Search for the cell housing the specified text and yield its (x, y) center coordinate. 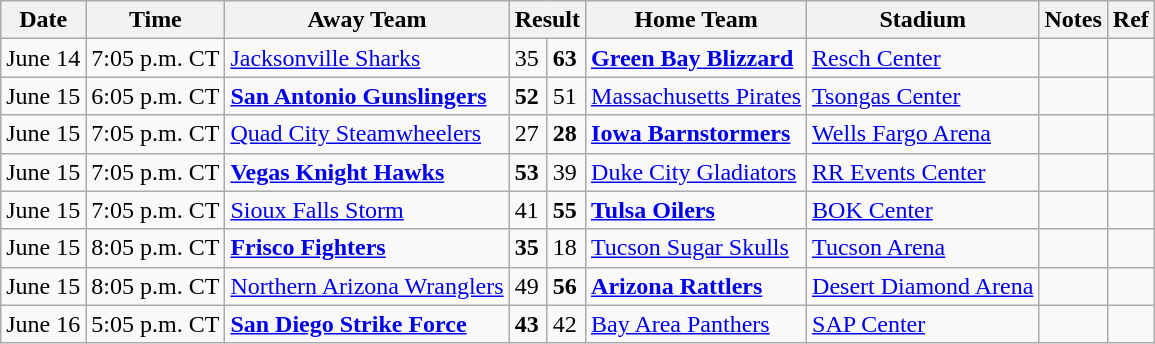
43 (528, 324)
Arizona Rattlers (696, 286)
Jacksonville Sharks (367, 58)
Tsongas Center (923, 96)
42 (566, 324)
Sioux Falls Storm (367, 210)
Stadium (923, 20)
Notes (1073, 20)
San Diego Strike Force (367, 324)
Date (44, 20)
Desert Diamond Arena (923, 286)
Frisco Fighters (367, 248)
28 (566, 134)
41 (528, 210)
June 16 (44, 324)
6:05 p.m. CT (156, 96)
Iowa Barnstormers (696, 134)
Tulsa Oilers (696, 210)
Resch Center (923, 58)
Northern Arizona Wranglers (367, 286)
27 (528, 134)
52 (528, 96)
Wells Fargo Arena (923, 134)
Bay Area Panthers (696, 324)
Away Team (367, 20)
Home Team (696, 20)
RR Events Center (923, 172)
Ref (1130, 20)
Duke City Gladiators (696, 172)
June 14 (44, 58)
5:05 p.m. CT (156, 324)
63 (566, 58)
51 (566, 96)
SAP Center (923, 324)
Time (156, 20)
Result (547, 20)
Tucson Arena (923, 248)
San Antonio Gunslingers (367, 96)
39 (566, 172)
55 (566, 210)
56 (566, 286)
18 (566, 248)
Green Bay Blizzard (696, 58)
49 (528, 286)
Tucson Sugar Skulls (696, 248)
BOK Center (923, 210)
Massachusetts Pirates (696, 96)
Quad City Steamwheelers (367, 134)
Vegas Knight Hawks (367, 172)
53 (528, 172)
